Determine the [x, y] coordinate at the center of the cell enclosing the given text.  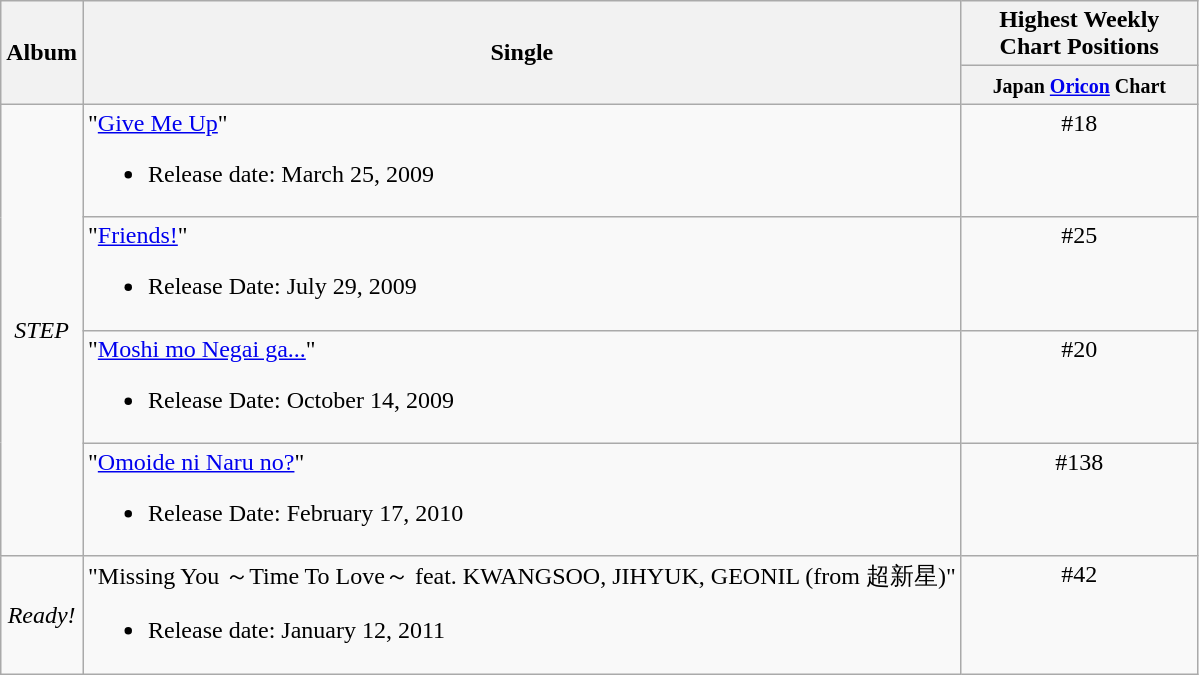
"Friends!"Release Date: July 29, 2009 [522, 274]
"Missing You ～Time To Love～ feat. KWANGSOO, JIHYUK, GEONIL (from 超新星)"Release date: January 12, 2011 [522, 615]
#25 [1079, 274]
STEP [42, 330]
#42 [1079, 615]
"Moshi mo Negai ga..."Release Date: October 14, 2009 [522, 386]
"Give Me Up"Release date: March 25, 2009 [522, 160]
#20 [1079, 386]
#18 [1079, 160]
Highest Weekly Chart Positions [1079, 34]
Album [42, 52]
#138 [1079, 500]
Japan Oricon Chart [1079, 85]
Ready! [42, 615]
"Omoide ni Naru no?"Release Date: February 17, 2010 [522, 500]
Single [522, 52]
